Provide the (x, y) coordinate of the cell's center where the given text is located.  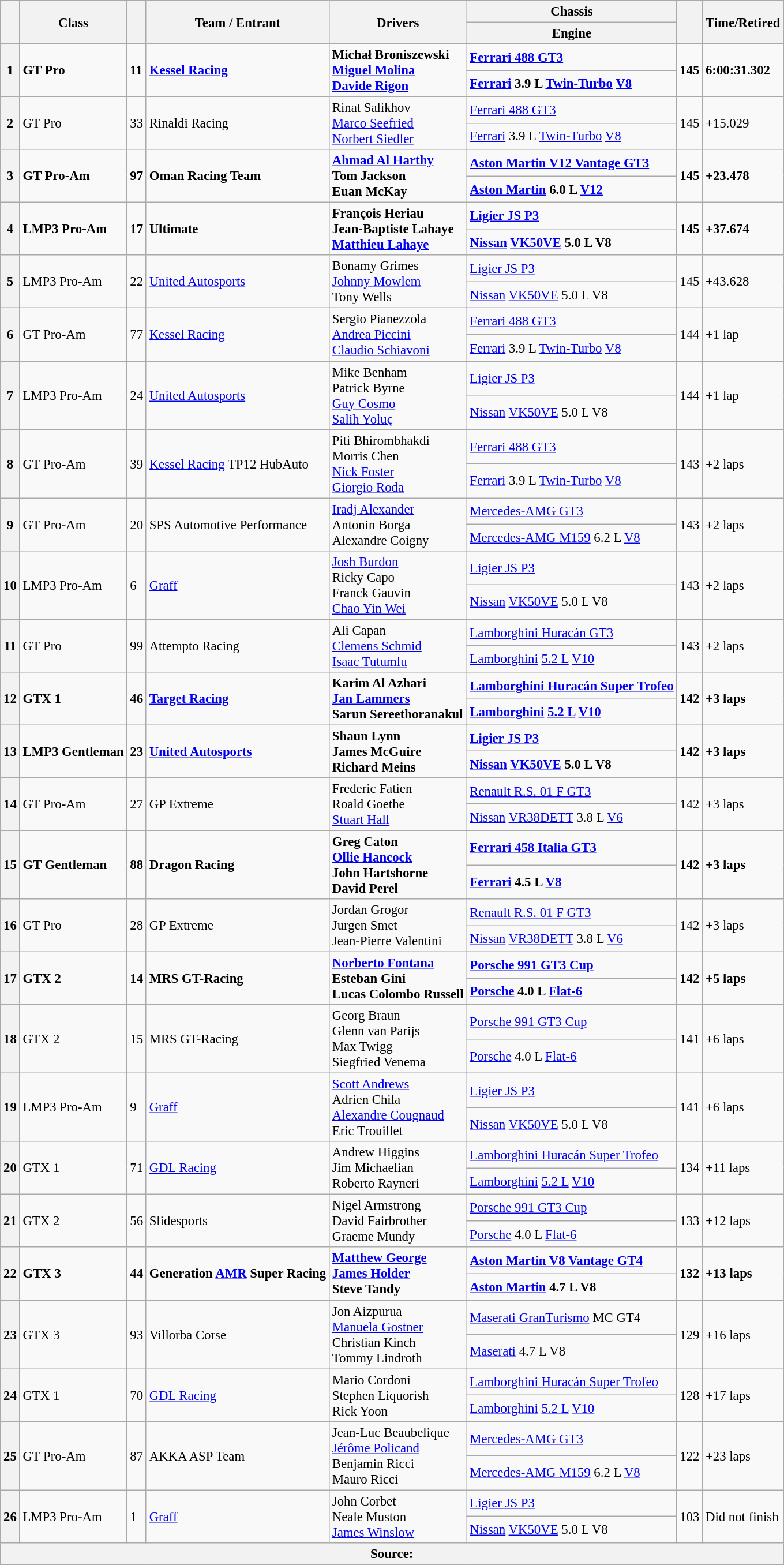
Aston Martin 4.7 L V8 (572, 1287)
44 (136, 1274)
88 (136, 864)
4 (10, 229)
Mike Benham Patrick Byrne Guy Cosmo Salih Yoluç (397, 396)
Oman Racing Team (238, 176)
AKKA ASP Team (238, 1455)
128 (690, 1395)
Villorba Corse (238, 1334)
+23.478 (743, 176)
87 (136, 1455)
+37.674 (743, 229)
7 (10, 396)
93 (136, 1334)
+13 laps (743, 1274)
Mario Cordoni Stephen Liquorish Rick Yoon (397, 1395)
Did not finish (743, 1517)
134 (690, 1168)
99 (136, 646)
Time/Retired (743, 22)
Nigel Armstrong David Fairbrother Graeme Mundy (397, 1221)
97 (136, 176)
46 (136, 699)
Kessel Racing TP12 HubAuto (238, 464)
13 (10, 751)
18 (10, 1039)
Dragon Racing (238, 864)
19 (10, 1108)
Jean-Luc Beaubelique Jérôme Policand Benjamin Ricci Mauro Ricci (397, 1455)
Shaun Lynn James McGuire Richard Meins (397, 751)
Sergio Pianezzola Andrea Piccini Claudio Schiavoni (397, 335)
Lamborghini Huracán GT3 (572, 632)
Karim Al Azhari Jan Lammers Sarun Sereethoranakul (397, 699)
56 (136, 1221)
Engine (572, 33)
103 (690, 1517)
Josh Burdon Ricky Capo Franck Gauvin Chao Yin Wei (397, 585)
26 (10, 1517)
5 (10, 282)
+12 laps (743, 1221)
8 (10, 464)
John Corbet Neale Muston James Winslow (397, 1517)
39 (136, 464)
Jordan Grogor Jurgen Smet Jean-Pierre Valentini (397, 926)
Target Racing (238, 699)
Greg Caton Ollie Hancock John Hartshorne David Perel (397, 864)
Rinaldi Racing (238, 123)
Maserati 4.7 L V8 (572, 1351)
Attempto Racing (238, 646)
Frederic Fatien Roald Goethe Stuart Hall (397, 804)
Ahmad Al Harthy Tom Jackson Euan McKay (397, 176)
GT Gentleman (73, 864)
Scott Andrews Adrien Chila Alexandre Cougnaud Eric Trouillet (397, 1108)
129 (690, 1334)
Iradj Alexander Antonin Borga Alexandre Coigny (397, 525)
+15.029 (743, 123)
71 (136, 1168)
Jon Aizpurua Manuela Gostner Christian Kinch Tommy Lindroth (397, 1334)
Andrew Higgins Jim Michaelian Roberto Rayneri (397, 1168)
+23 laps (743, 1455)
Generation AMR Super Racing (238, 1274)
SPS Automotive Performance (238, 525)
Ferrari 4.5 L V8 (572, 882)
21 (10, 1221)
+17 laps (743, 1395)
Aston Martin V8 Vantage GT4 (572, 1261)
25 (10, 1455)
Class (73, 22)
122 (690, 1455)
Ali Capan Clemens Schmid Isaac Tutumlu (397, 646)
Georg Braun Glenn van Parijs Max Twigg Siegfried Venema (397, 1039)
27 (136, 804)
Rinat Salikhov Marco Seefried Norbert Siedler (397, 123)
3 (10, 176)
Slidesports (238, 1221)
Maserati GranTurismo MC GT4 (572, 1317)
Ultimate (238, 229)
Team / Entrant (238, 22)
Piti Bhirombhakdi Morris Chen Nick Foster Giorgio Roda (397, 464)
70 (136, 1395)
Bonamy Grimes Johnny Mowlem Tony Wells (397, 282)
+5 laps (743, 979)
16 (10, 926)
6:00:31.302 (743, 70)
Norberto Fontana Esteban Gini Lucas Colombo Russell (397, 979)
François Heriau Jean-Baptiste Lahaye Matthieu Lahaye (397, 229)
28 (136, 926)
10 (10, 585)
+16 laps (743, 1334)
77 (136, 335)
Chassis (572, 12)
+11 laps (743, 1168)
+43.628 (743, 282)
LMP3 Gentleman (73, 751)
33 (136, 123)
Drivers (397, 22)
2 (10, 123)
Source: (392, 1554)
Michał Broniszewski Miguel Molina Davide Rigon (397, 70)
Matthew George James Holder Steve Tandy (397, 1274)
Aston Martin V12 Vantage GT3 (572, 163)
132 (690, 1274)
12 (10, 699)
Ferrari 458 Italia GT3 (572, 847)
133 (690, 1221)
Aston Martin 6.0 L V12 (572, 189)
